Locate the cell with the specified text and output its (x, y) center coordinate. 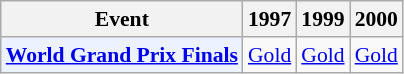
Event (122, 19)
2000 (376, 19)
World Grand Prix Finals (122, 55)
1999 (322, 19)
1997 (270, 19)
